From the cell containing the given text, extract its center point as [X, Y] coordinate. 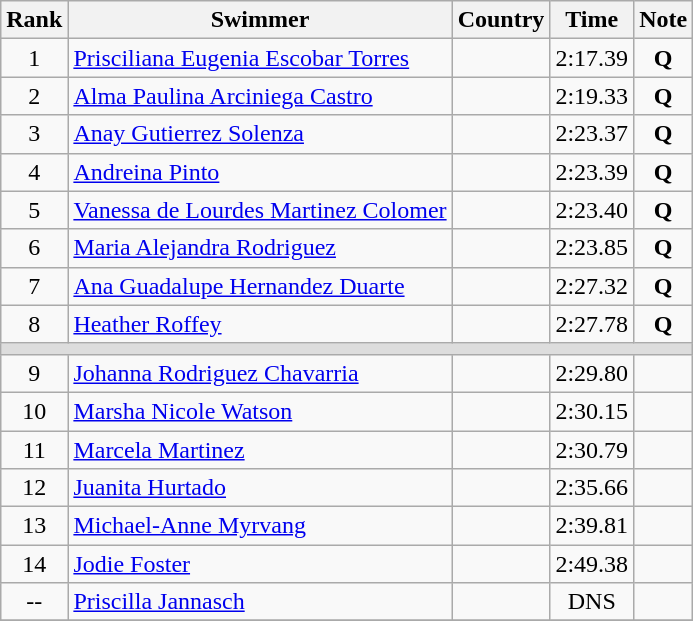
Andreina Pinto [260, 172]
2:23.85 [592, 248]
2:17.39 [592, 58]
12 [34, 488]
Country [501, 20]
8 [34, 324]
Swimmer [260, 20]
2:19.33 [592, 96]
Anay Gutierrez Solenza [260, 134]
14 [34, 564]
Johanna Rodriguez Chavarria [260, 373]
Alma Paulina Arciniega Castro [260, 96]
2:23.40 [592, 210]
Time [592, 20]
13 [34, 526]
2:30.79 [592, 449]
11 [34, 449]
Michael-Anne Myrvang [260, 526]
Juanita Hurtado [260, 488]
2 [34, 96]
Marsha Nicole Watson [260, 411]
-- [34, 602]
4 [34, 172]
2:35.66 [592, 488]
6 [34, 248]
Vanessa de Lourdes Martinez Colomer [260, 210]
9 [34, 373]
1 [34, 58]
Note [664, 20]
2:23.39 [592, 172]
Prisciliana Eugenia Escobar Torres [260, 58]
Ana Guadalupe Hernandez Duarte [260, 286]
2:23.37 [592, 134]
Jodie Foster [260, 564]
3 [34, 134]
DNS [592, 602]
5 [34, 210]
2:49.38 [592, 564]
Marcela Martinez [260, 449]
2:39.81 [592, 526]
2:30.15 [592, 411]
Heather Roffey [260, 324]
Rank [34, 20]
2:27.78 [592, 324]
Maria Alejandra Rodriguez [260, 248]
2:29.80 [592, 373]
10 [34, 411]
Priscilla Jannasch [260, 602]
2:27.32 [592, 286]
7 [34, 286]
